Identify which cell holds the provided text, then report its (x, y) central coordinate. 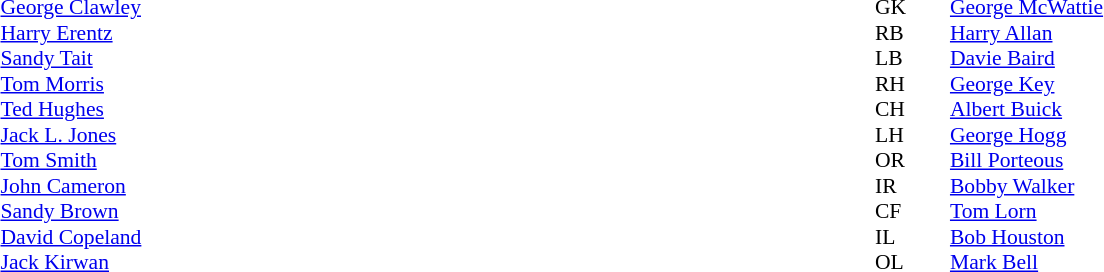
David Copeland (70, 237)
Tom Smith (70, 161)
CH (894, 109)
Tom Morris (70, 84)
IR (894, 186)
Harry Allan (1026, 33)
Tom Lorn (1026, 211)
John Cameron (70, 186)
IL (894, 237)
Ted Hughes (70, 109)
Sandy Brown (70, 211)
OR (894, 161)
Davie Baird (1026, 59)
Bobby Walker (1026, 186)
George Key (1026, 84)
RB (894, 33)
CF (894, 211)
RH (894, 84)
Harry Erentz (70, 33)
LH (894, 135)
Bob Houston (1026, 237)
Albert Buick (1026, 109)
Bill Porteous (1026, 161)
Jack L. Jones (70, 135)
LB (894, 59)
George Hogg (1026, 135)
Sandy Tait (70, 59)
